Capture the cell that displays the provided text and extract its (X, Y) central coordinate. 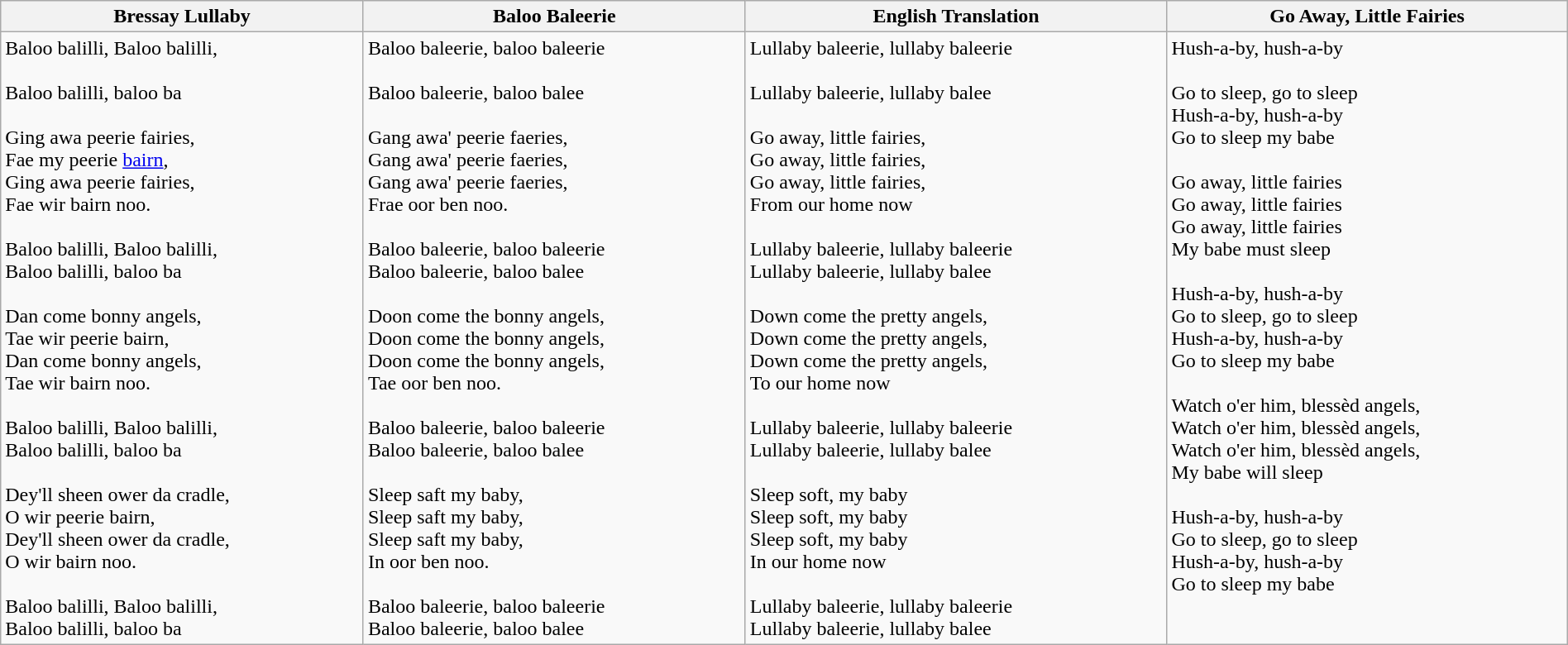
Bressay Lullaby (182, 17)
Baloo Baleerie (554, 17)
Go Away, Little Fairies (1367, 17)
English Translation (956, 17)
